From the cell containing the given text, extract its center point as [x, y] coordinate. 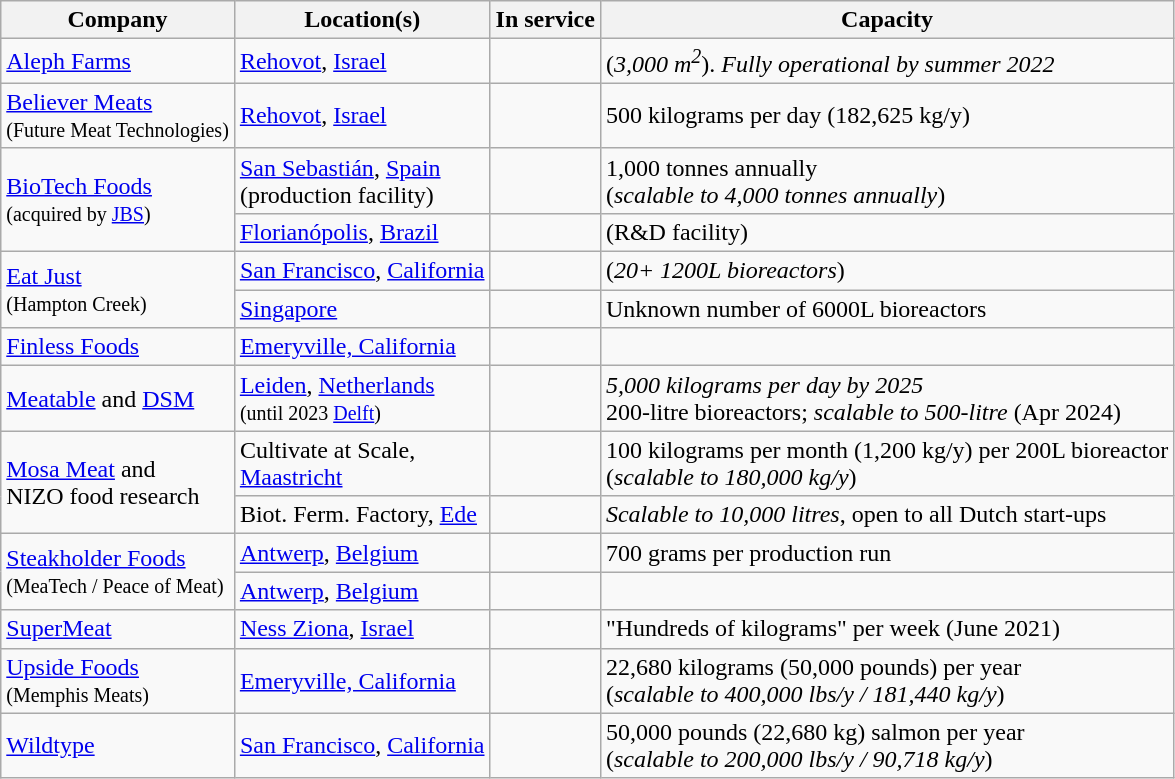
San Sebastián, Spain(production facility) [362, 180]
22,680 kilograms (50,000 pounds) per year(scalable to 400,000 lbs/y / 181,440 kg/y) [886, 680]
Aleph Farms [118, 62]
Company [118, 20]
Leiden, Netherlands(until 2023 Delft) [362, 398]
Biot. Ferm. Factory, Ede [362, 515]
Location(s) [362, 20]
Ness Ziona, Israel [362, 629]
Wildtype [118, 746]
Upside Foods(Memphis Meats) [118, 680]
(3,000 m2). Fully operational by summer 2022 [886, 62]
(R&D facility) [886, 232]
1,000 tonnes annually(scalable to 4,000 tonnes annually) [886, 180]
Cultivate at Scale,Maastricht [362, 464]
Meatable and DSM [118, 398]
(20+ 1200L bioreactors) [886, 271]
BioTech Foods(acquired by JBS) [118, 200]
Believer Meats(Future Meat Technologies) [118, 116]
500 kilograms per day (182,625 kg/y) [886, 116]
Mosa Meat andNIZO food research [118, 482]
Singapore [362, 309]
Steakholder Foods(MeaTech / Peace of Meat) [118, 572]
Florianópolis, Brazil [362, 232]
5,000 kilograms per day by 2025200-litre bioreactors; scalable to 500-litre (Apr 2024) [886, 398]
Eat Just(Hampton Creek) [118, 290]
Unknown number of 6000L bioreactors [886, 309]
50,000 pounds (22,680 kg) salmon per year(scalable to 200,000 lbs/y / 90,718 kg/y) [886, 746]
100 kilograms per month (1,200 kg/y) per 200L bioreactor(scalable to 180,000 kg/y) [886, 464]
SuperMeat [118, 629]
In service [545, 20]
Scalable to 10,000 litres, open to all Dutch start-ups [886, 515]
Capacity [886, 20]
Finless Foods [118, 347]
"Hundreds of kilograms" per week (June 2021) [886, 629]
700 grams per production run [886, 553]
